Provide the [X, Y] coordinate of the cell's center where the given text is located.  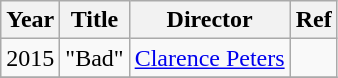
Director [210, 20]
Ref [314, 20]
Clarence Peters [210, 58]
Title [94, 20]
Year [30, 20]
"Bad" [94, 58]
2015 [30, 58]
